Scan for the cell matching the given text and deliver its (X, Y) coordinate at center. 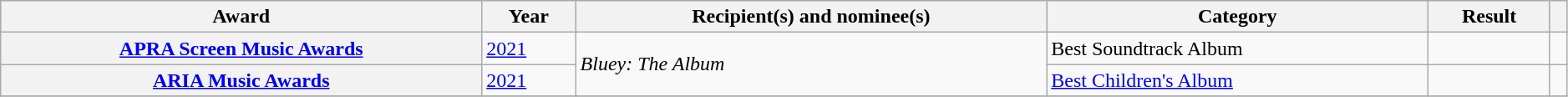
APRA Screen Music Awards (241, 48)
Year (529, 17)
Category (1238, 17)
ARIA Music Awards (241, 80)
Best Children's Album (1238, 80)
Bluey: The Album (811, 64)
Result (1489, 17)
Award (241, 17)
Recipient(s) and nominee(s) (811, 17)
Best Soundtrack Album (1238, 48)
